Return (X, Y) of the center of cell containing provided text 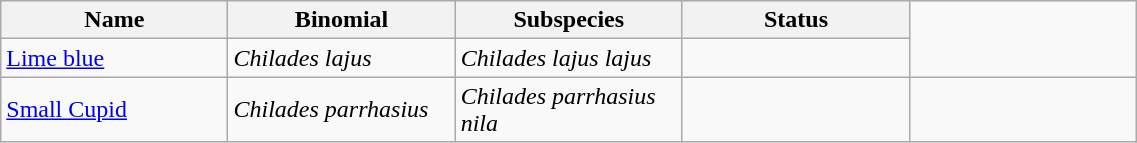
Name (114, 20)
Status (796, 20)
Small Cupid (114, 110)
Chilades lajus (342, 58)
Binomial (342, 20)
Lime blue (114, 58)
Subspecies (568, 20)
Chilades lajus lajus (568, 58)
Chilades parrhasius (342, 110)
Chilades parrhasius nila (568, 110)
